For the text-containing cell, return its midpoint in [x, y] coordinate format. 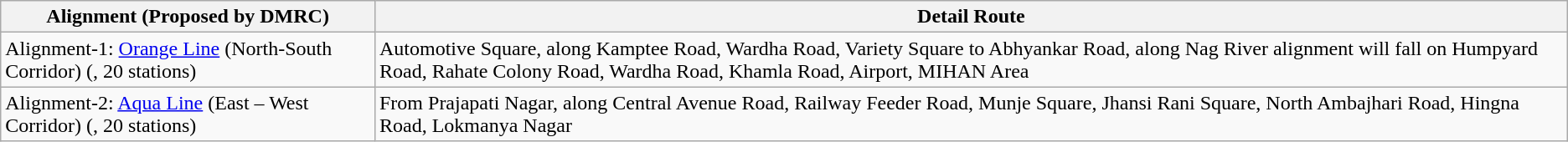
Alignment-2: Aqua Line (East – West Corridor) (, 20 stations) [188, 114]
Alignment-1: Orange Line (North-South Corridor) (, 20 stations) [188, 60]
Detail Route [971, 17]
Alignment (Proposed by DMRC) [188, 17]
